For the text-containing cell, return its midpoint in [x, y] coordinate format. 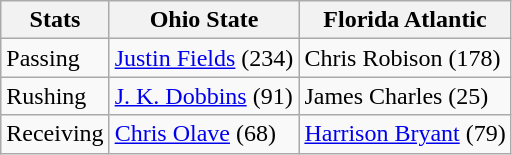
Ohio State [204, 20]
Stats [55, 20]
Florida Atlantic [405, 20]
Harrison Bryant (79) [405, 134]
Chris Olave (68) [204, 134]
Chris Robison (178) [405, 58]
James Charles (25) [405, 96]
Receiving [55, 134]
Passing [55, 58]
Justin Fields (234) [204, 58]
Rushing [55, 96]
J. K. Dobbins (91) [204, 96]
